From the cell containing the given text, extract its center point as [x, y] coordinate. 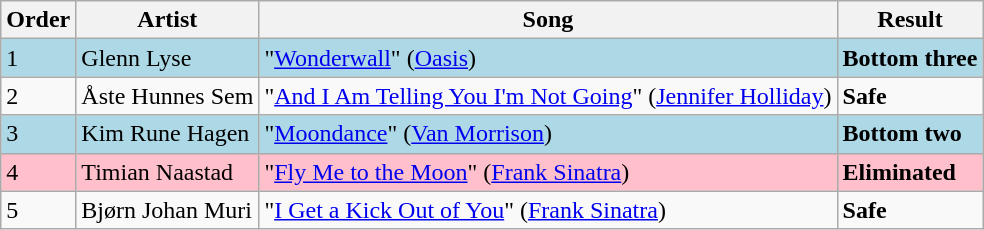
Timian Naastad [168, 172]
Bottom three [910, 58]
2 [38, 96]
1 [38, 58]
Result [910, 20]
4 [38, 172]
5 [38, 210]
Bjørn Johan Muri [168, 210]
Bottom two [910, 134]
Eliminated [910, 172]
Song [548, 20]
Åste Hunnes Sem [168, 96]
Glenn Lyse [168, 58]
"I Get a Kick Out of You" (Frank Sinatra) [548, 210]
"Moondance" (Van Morrison) [548, 134]
3 [38, 134]
Artist [168, 20]
"And I Am Telling You I'm Not Going" (Jennifer Holliday) [548, 96]
"Fly Me to the Moon" (Frank Sinatra) [548, 172]
Order [38, 20]
"Wonderwall" (Oasis) [548, 58]
Kim Rune Hagen [168, 134]
